Pinpoint the cell where the given text exists, returning its (X, Y) midpoint coordinate. 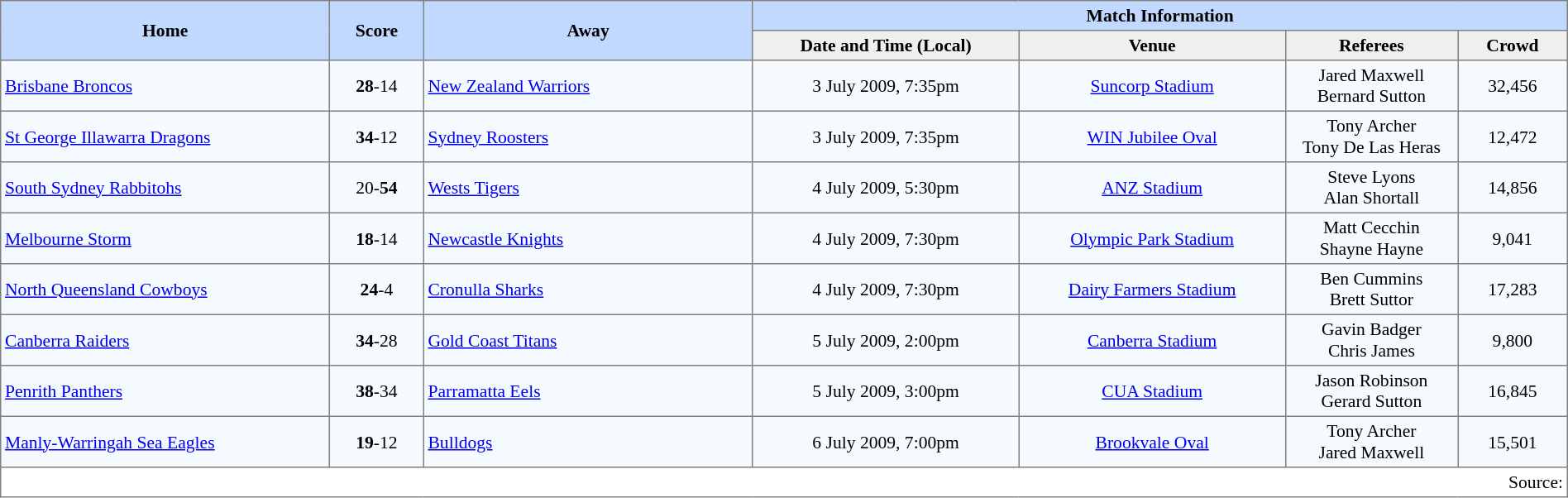
18-14 (377, 238)
16,845 (1513, 391)
Brisbane Broncos (165, 86)
28-14 (377, 86)
5 July 2009, 2:00pm (886, 340)
Cronulla Sharks (588, 290)
Gavin BadgerChris James (1371, 340)
38-34 (377, 391)
Source: (784, 482)
Newcastle Knights (588, 238)
32,456 (1513, 86)
5 July 2009, 3:00pm (886, 391)
14,856 (1513, 188)
New Zealand Warriors (588, 86)
North Queensland Cowboys (165, 290)
Referees (1371, 45)
Penrith Panthers (165, 391)
15,501 (1513, 442)
Canberra Stadium (1152, 340)
Venue (1152, 45)
Canberra Raiders (165, 340)
17,283 (1513, 290)
9,041 (1513, 238)
6 July 2009, 7:00pm (886, 442)
St George Illawarra Dragons (165, 136)
Score (377, 31)
Melbourne Storm (165, 238)
9,800 (1513, 340)
Ben CumminsBrett Suttor (1371, 290)
Suncorp Stadium (1152, 86)
19-12 (377, 442)
12,472 (1513, 136)
WIN Jubilee Oval (1152, 136)
Brookvale Oval (1152, 442)
34-28 (377, 340)
34-12 (377, 136)
CUA Stadium (1152, 391)
Tony ArcherJared Maxwell (1371, 442)
Gold Coast Titans (588, 340)
Match Information (1159, 16)
Jason RobinsonGerard Sutton (1371, 391)
Crowd (1513, 45)
Tony ArcherTony De Las Heras (1371, 136)
ANZ Stadium (1152, 188)
Bulldogs (588, 442)
Wests Tigers (588, 188)
24-4 (377, 290)
Home (165, 31)
Dairy Farmers Stadium (1152, 290)
South Sydney Rabbitohs (165, 188)
Matt CecchinShayne Hayne (1371, 238)
Parramatta Eels (588, 391)
Date and Time (Local) (886, 45)
Olympic Park Stadium (1152, 238)
Sydney Roosters (588, 136)
Jared MaxwellBernard Sutton (1371, 86)
4 July 2009, 5:30pm (886, 188)
20-54 (377, 188)
Steve LyonsAlan Shortall (1371, 188)
Away (588, 31)
Manly-Warringah Sea Eagles (165, 442)
